Provide the (X, Y) coordinate of the cell's center where the given text is located.  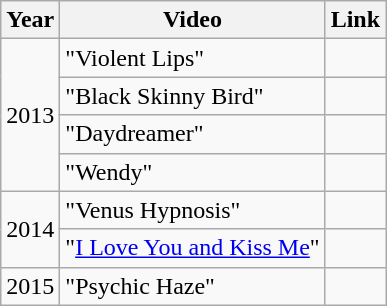
"Venus Hypnosis" (192, 210)
Video (192, 20)
"Violent Lips" (192, 58)
"I Love You and Kiss Me" (192, 248)
"Wendy" (192, 172)
2015 (30, 286)
"Daydreamer" (192, 134)
2013 (30, 115)
Year (30, 20)
"Black Skinny Bird" (192, 96)
2014 (30, 229)
Link (355, 20)
"Psychic Haze" (192, 286)
